Detect which cell encompasses the target text, then output its [X, Y] center coordinate. 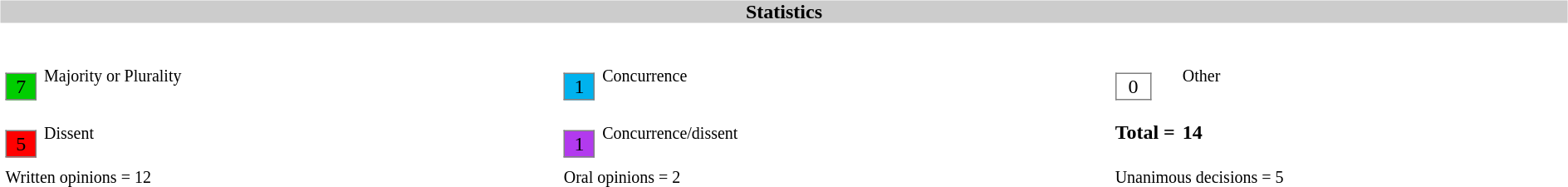
14 [1373, 132]
Majority or Plurality [301, 76]
Concurrence/dissent [855, 132]
Total = [1145, 132]
Other [1373, 76]
Concurrence [855, 76]
Statistics [784, 12]
Dissent [301, 132]
